Return the (x, y) coordinate for the center point of the cell that contains the specified text.  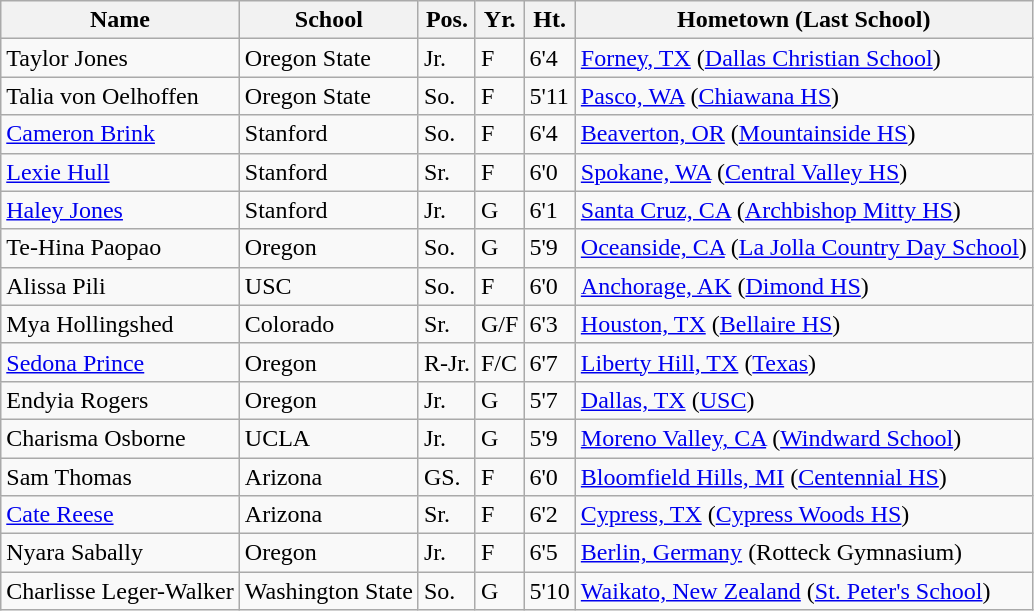
Name (120, 20)
Pos. (446, 20)
Spokane, WA (Central Valley HS) (804, 172)
Cameron Brink (120, 134)
Beaverton, OR (Mountainside HS) (804, 134)
Oceanside, CA (La Jolla Country Day School) (804, 248)
Sedona Prince (120, 362)
UCLA (328, 438)
Te-Hina Paopao (120, 248)
Bloomfield Hills, MI (Centennial HS) (804, 477)
Dallas, TX (USC) (804, 400)
Waikato, New Zealand (St. Peter's School) (804, 591)
Cypress, TX (Cypress Woods HS) (804, 515)
Haley Jones (120, 210)
6'7 (550, 362)
6'5 (550, 553)
Charisma Osborne (120, 438)
Anchorage, AK (Dimond HS) (804, 286)
School (328, 20)
Washington State (328, 591)
6'2 (550, 515)
Ht. (550, 20)
Yr. (499, 20)
Colorado (328, 324)
Taylor Jones (120, 58)
6'3 (550, 324)
Hometown (Last School) (804, 20)
Houston, TX (Bellaire HS) (804, 324)
Lexie Hull (120, 172)
G/F (499, 324)
Mya Hollingshed (120, 324)
Sam Thomas (120, 477)
5'7 (550, 400)
Moreno Valley, CA (Windward School) (804, 438)
Cate Reese (120, 515)
USC (328, 286)
Endyia Rogers (120, 400)
Santa Cruz, CA (Archbishop Mitty HS) (804, 210)
Liberty Hill, TX (Texas) (804, 362)
5'11 (550, 96)
6'1 (550, 210)
Nyara Sabally (120, 553)
Talia von Oelhoffen (120, 96)
Charlisse Leger-Walker (120, 591)
Alissa Pili (120, 286)
F/C (499, 362)
Forney, TX (Dallas Christian School) (804, 58)
GS. (446, 477)
5'10 (550, 591)
Berlin, Germany (Rotteck Gymnasium) (804, 553)
Pasco, WA (Chiawana HS) (804, 96)
R-Jr. (446, 362)
